Detect which cell encompasses the target text, then output its (x, y) center coordinate. 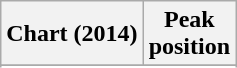
Chart (2014) (72, 34)
Peakposition (189, 34)
